Identify which cell holds the provided text, then report its [X, Y] central coordinate. 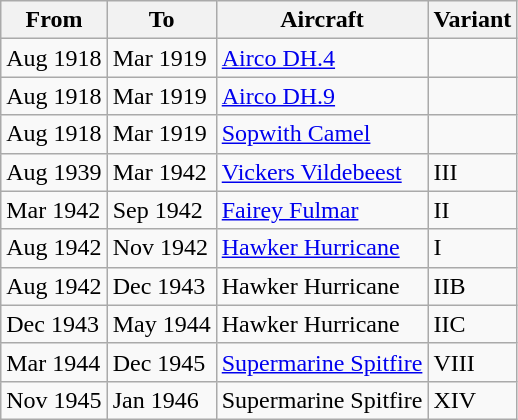
From [54, 20]
Variant [472, 20]
VIII [472, 362]
May 1944 [162, 324]
Vickers Vildebeest [322, 172]
III [472, 172]
Mar 1944 [54, 362]
Dec 1945 [162, 362]
Aircraft [322, 20]
XIV [472, 400]
Sep 1942 [162, 210]
IIB [472, 286]
Nov 1945 [54, 400]
Jan 1946 [162, 400]
II [472, 210]
Airco DH.4 [322, 58]
Airco DH.9 [322, 96]
I [472, 248]
IIC [472, 324]
Aug 1939 [54, 172]
Fairey Fulmar [322, 210]
To [162, 20]
Nov 1942 [162, 248]
Sopwith Camel [322, 134]
